Determine the [X, Y] coordinate at the center of the cell enclosing the given text.  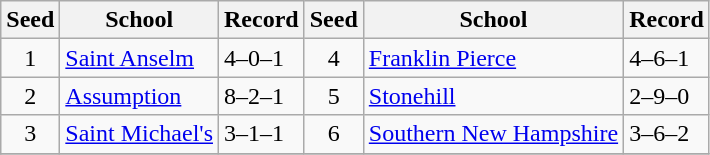
Southern New Hampshire [493, 134]
5 [334, 96]
6 [334, 134]
Saint Michael's [140, 134]
2–9–0 [667, 96]
3 [30, 134]
4–6–1 [667, 58]
Saint Anselm [140, 58]
3–6–2 [667, 134]
Franklin Pierce [493, 58]
Stonehill [493, 96]
4 [334, 58]
8–2–1 [262, 96]
3–1–1 [262, 134]
4–0–1 [262, 58]
Assumption [140, 96]
2 [30, 96]
1 [30, 58]
